Locate the cell with the specified text and output its [x, y] center coordinate. 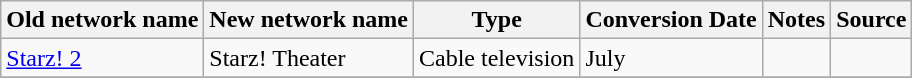
Starz! Theater [309, 58]
Old network name [102, 20]
Conversion Date [671, 20]
Starz! 2 [102, 58]
Cable television [497, 58]
Notes [796, 20]
New network name [309, 20]
Source [872, 20]
July [671, 58]
Type [497, 20]
